Find where the given text appears and provide that cell's center as [X, Y] coordinate. 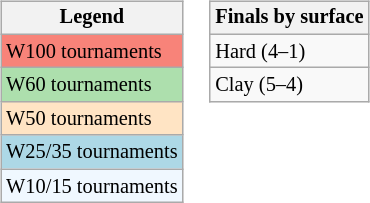
W60 tournaments [92, 85]
Clay (5–4) [289, 85]
Finals by surface [289, 18]
Hard (4–1) [289, 51]
W10/15 tournaments [92, 186]
Legend [92, 18]
W50 tournaments [92, 119]
W100 tournaments [92, 51]
W25/35 tournaments [92, 152]
